Return (X, Y) of the center of cell containing provided text 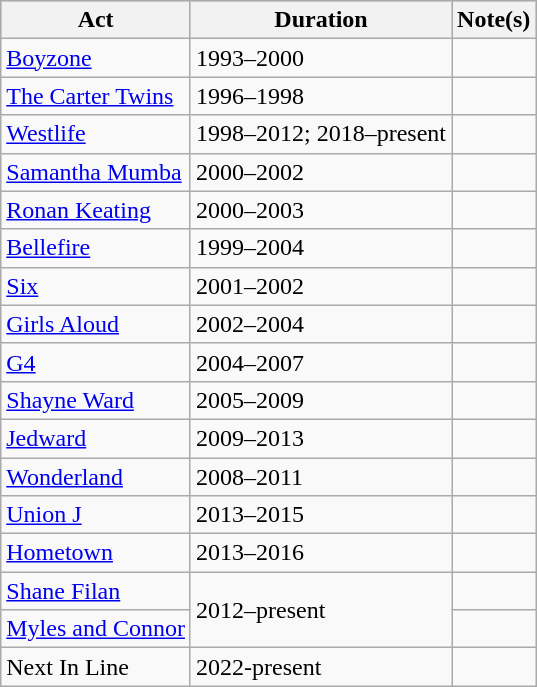
2013–2015 (320, 515)
2013–2016 (320, 553)
Hometown (96, 553)
2008–2011 (320, 477)
Shayne Ward (96, 400)
Jedward (96, 438)
The Carter Twins (96, 96)
1998–2012; 2018–present (320, 134)
Boyzone (96, 58)
Union J (96, 515)
Next In Line (96, 667)
2012–present (320, 610)
2009–2013 (320, 438)
Duration (320, 20)
Act (96, 20)
Westlife (96, 134)
1999–2004 (320, 248)
Girls Aloud (96, 324)
2000–2002 (320, 172)
Ronan Keating (96, 210)
2002–2004 (320, 324)
Myles and Connor (96, 629)
2000–2003 (320, 210)
Note(s) (494, 20)
Bellefire (96, 248)
1993–2000 (320, 58)
Shane Filan (96, 591)
Samantha Mumba (96, 172)
Six (96, 286)
1996–1998 (320, 96)
Wonderland (96, 477)
2022-present (320, 667)
2001–2002 (320, 286)
2004–2007 (320, 362)
G4 (96, 362)
2005–2009 (320, 400)
